Search for the cell housing the specified text and yield its (x, y) center coordinate. 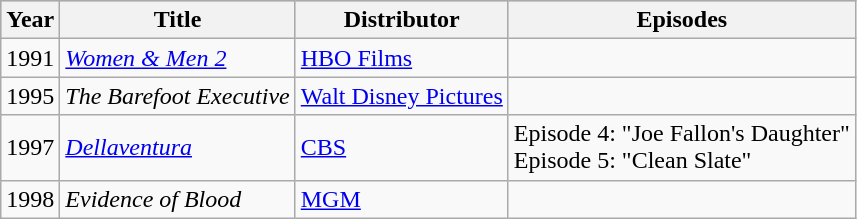
Evidence of Blood (178, 199)
CBS (402, 148)
Year (30, 20)
Episode 4: "Joe Fallon's Daughter"Episode 5: "Clean Slate" (682, 148)
Dellaventura (178, 148)
1998 (30, 199)
1995 (30, 96)
Distributor (402, 20)
HBO Films (402, 58)
Women & Men 2 (178, 58)
Title (178, 20)
The Barefoot Executive (178, 96)
MGM (402, 199)
1991 (30, 58)
1997 (30, 148)
Episodes (682, 20)
Walt Disney Pictures (402, 96)
